From the cell containing the given text, extract its center point as [X, Y] coordinate. 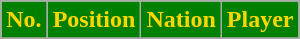
Player [260, 20]
No. [24, 20]
Position [94, 20]
Nation [181, 20]
